For the text-containing cell, return its midpoint in [x, y] coordinate format. 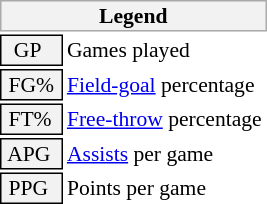
GP [31, 50]
PPG [31, 188]
Points per game [166, 188]
Games played [166, 50]
APG [31, 154]
FT% [31, 120]
FG% [31, 85]
Assists per game [166, 154]
Free-throw percentage [166, 120]
Legend [134, 16]
Field-goal percentage [166, 85]
